Search for the cell housing the specified text and yield its (X, Y) center coordinate. 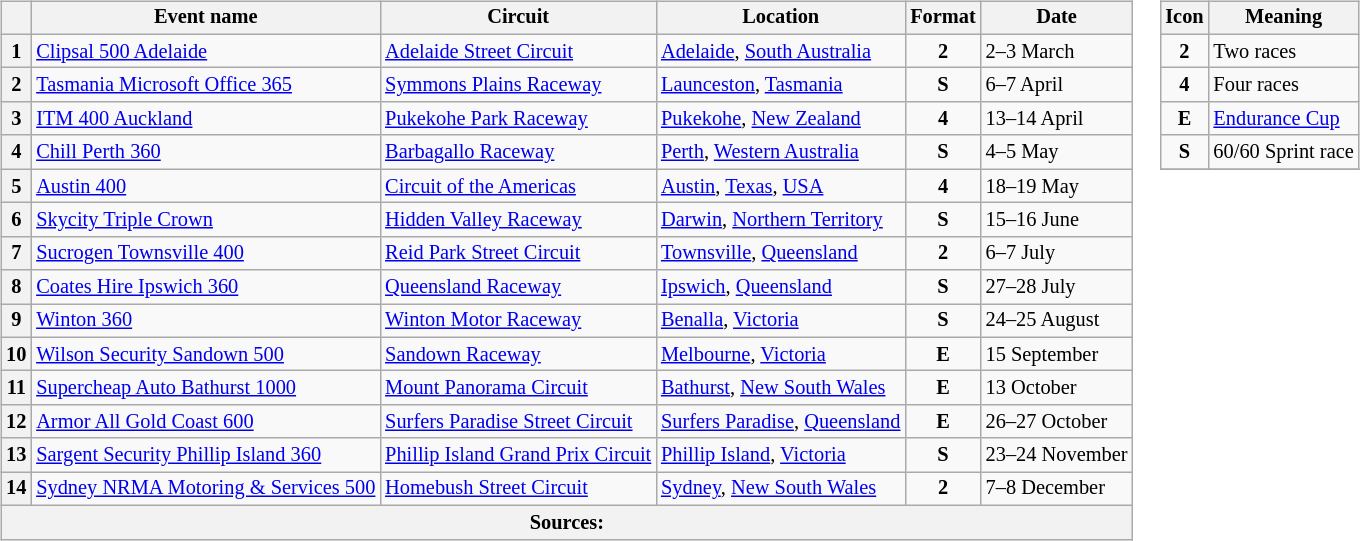
Hidden Valley Raceway (518, 220)
Mount Panorama Circuit (518, 388)
Format (942, 18)
Melbourne, Victoria (780, 354)
Austin 400 (206, 186)
8 (16, 287)
Sydney, New South Wales (780, 489)
Sandown Raceway (518, 354)
Clipsal 500 Adelaide (206, 51)
Chill Perth 360 (206, 152)
1 (16, 51)
Homebush Street Circuit (518, 489)
10 (16, 354)
Benalla, Victoria (780, 321)
Armor All Gold Coast 600 (206, 422)
2–3 March (1057, 51)
Two races (1284, 51)
Circuit of the Americas (518, 186)
Event name (206, 18)
Location (780, 18)
Pukekohe, New Zealand (780, 119)
Surfers Paradise, Queensland (780, 422)
15–16 June (1057, 220)
Icon (1184, 18)
Queensland Raceway (518, 287)
Date (1057, 18)
Barbagallo Raceway (518, 152)
Surfers Paradise Street Circuit (518, 422)
3 (16, 119)
Sydney NRMA Motoring & Services 500 (206, 489)
24–25 August (1057, 321)
Winton 360 (206, 321)
13–14 April (1057, 119)
5 (16, 186)
Adelaide Street Circuit (518, 51)
Circuit (518, 18)
Launceston, Tasmania (780, 85)
13 October (1057, 388)
13 (16, 455)
15 September (1057, 354)
Winton Motor Raceway (518, 321)
7–8 December (1057, 489)
18–19 May (1057, 186)
60/60 Sprint race (1284, 152)
Reid Park Street Circuit (518, 253)
11 (16, 388)
14 (16, 489)
Pukekohe Park Raceway (518, 119)
Perth, Western Australia (780, 152)
Sucrogen Townsville 400 (206, 253)
7 (16, 253)
27–28 July (1057, 287)
9 (16, 321)
Townsville, Queensland (780, 253)
Sargent Security Phillip Island 360 (206, 455)
Skycity Triple Crown (206, 220)
Tasmania Microsoft Office 365 (206, 85)
Supercheap Auto Bathurst 1000 (206, 388)
6–7 April (1057, 85)
Four races (1284, 85)
Symmons Plains Raceway (518, 85)
Meaning (1284, 18)
ITM 400 Auckland (206, 119)
Phillip Island Grand Prix Circuit (518, 455)
Bathurst, New South Wales (780, 388)
Phillip Island, Victoria (780, 455)
6–7 July (1057, 253)
Ipswich, Queensland (780, 287)
26–27 October (1057, 422)
4–5 May (1057, 152)
Adelaide, South Australia (780, 51)
Austin, Texas, USA (780, 186)
Coates Hire Ipswich 360 (206, 287)
12 (16, 422)
Endurance Cup (1284, 119)
Darwin, Northern Territory (780, 220)
6 (16, 220)
Sources: (566, 522)
Wilson Security Sandown 500 (206, 354)
23–24 November (1057, 455)
